Detect which cell encompasses the target text, then output its [X, Y] center coordinate. 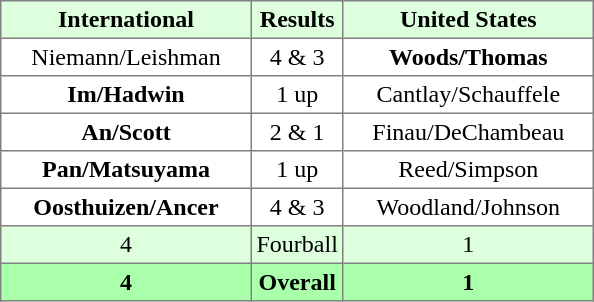
Woodland/Johnson [468, 207]
Pan/Matsuyama [126, 170]
Oosthuizen/Ancer [126, 207]
Reed/Simpson [468, 170]
Results [297, 20]
Finau/DeChambeau [468, 132]
Woods/Thomas [468, 57]
An/Scott [126, 132]
Niemann/Leishman [126, 57]
International [126, 20]
Cantlay/Schauffele [468, 95]
Overall [297, 282]
Fourball [297, 245]
2 & 1 [297, 132]
United States [468, 20]
Im/Hadwin [126, 95]
